From the cell containing the given text, extract its center point as (x, y) coordinate. 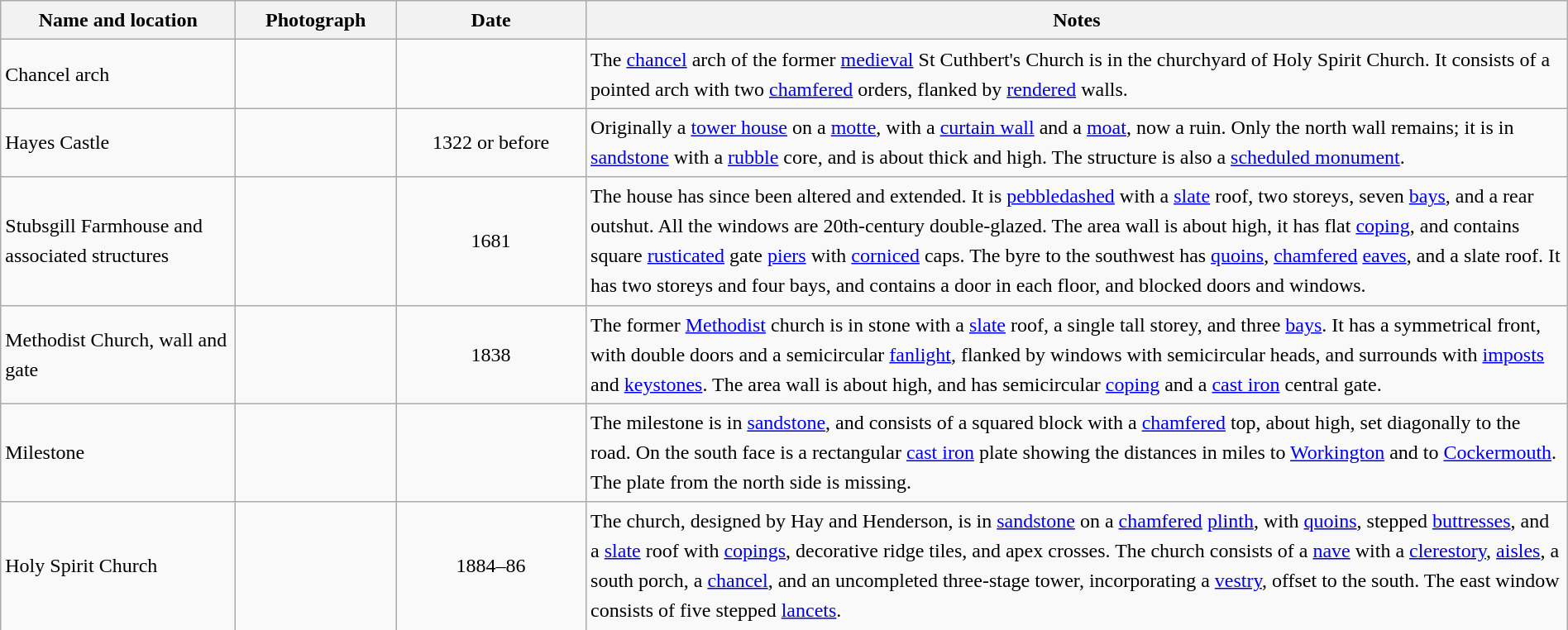
Notes (1077, 20)
Name and location (118, 20)
1681 (491, 241)
Milestone (118, 453)
Hayes Castle (118, 142)
1838 (491, 354)
Stubsgill Farmhouse and associated structures (118, 241)
Chancel arch (118, 74)
Date (491, 20)
1322 or before (491, 142)
Holy Spirit Church (118, 566)
Photograph (316, 20)
Methodist Church, wall and gate (118, 354)
1884–86 (491, 566)
